Output the [x, y] coordinate of the center of the cell containing the given text.  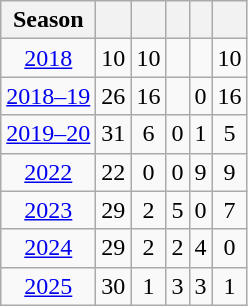
2025 [48, 286]
2018–19 [48, 96]
Season [48, 20]
7 [230, 210]
26 [114, 96]
2018 [48, 58]
30 [114, 286]
2024 [48, 248]
6 [148, 134]
31 [114, 134]
4 [200, 248]
2019–20 [48, 134]
2023 [48, 210]
2022 [48, 172]
22 [114, 172]
